Return [x, y] of the center of cell containing provided text 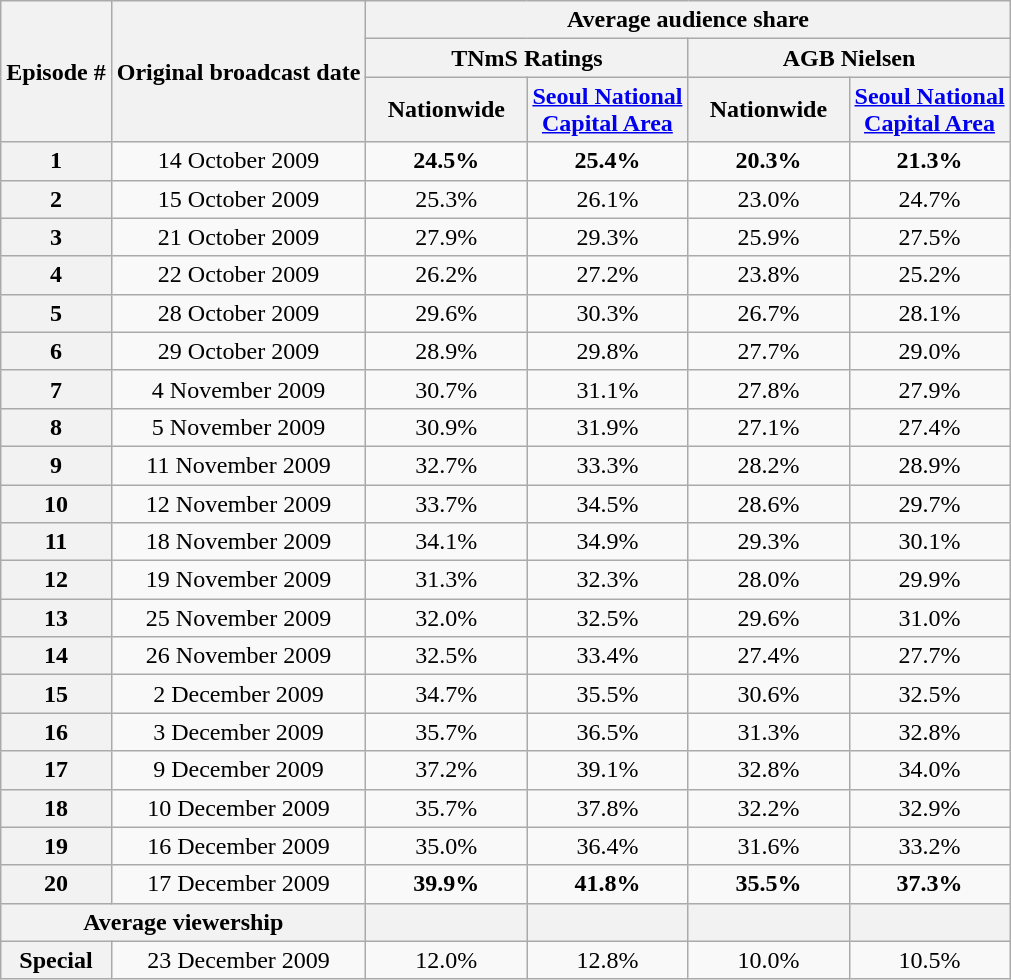
29.7% [930, 503]
26.7% [768, 313]
15 [56, 694]
14 [56, 656]
TNmS Ratings [527, 58]
29.0% [930, 351]
27.1% [768, 427]
20.3% [768, 161]
23 December 2009 [238, 960]
16 December 2009 [238, 846]
23.8% [768, 275]
33.4% [608, 656]
25.4% [608, 161]
34.7% [446, 694]
14 October 2009 [238, 161]
26.1% [608, 199]
31.1% [608, 389]
22 October 2009 [238, 275]
32.3% [608, 580]
39.1% [608, 770]
7 [56, 389]
10.5% [930, 960]
35.0% [446, 846]
32.2% [768, 808]
24.7% [930, 199]
27.5% [930, 237]
17 [56, 770]
21 October 2009 [238, 237]
9 [56, 465]
25 November 2009 [238, 618]
5 November 2009 [238, 427]
28.6% [768, 503]
32.7% [446, 465]
15 October 2009 [238, 199]
27.2% [608, 275]
23.0% [768, 199]
39.9% [446, 884]
3 [56, 237]
3 December 2009 [238, 732]
17 December 2009 [238, 884]
30.1% [930, 542]
25.2% [930, 275]
28.1% [930, 313]
34.9% [608, 542]
Average viewership [184, 922]
9 December 2009 [238, 770]
19 [56, 846]
28.2% [768, 465]
Episode # [56, 72]
30.9% [446, 427]
8 [56, 427]
36.5% [608, 732]
41.8% [608, 884]
30.3% [608, 313]
5 [56, 313]
30.7% [446, 389]
25.9% [768, 237]
10 [56, 503]
28.0% [768, 580]
26 November 2009 [238, 656]
33.3% [608, 465]
12 [56, 580]
26.2% [446, 275]
Original broadcast date [238, 72]
12 November 2009 [238, 503]
32.9% [930, 808]
10.0% [768, 960]
32.0% [446, 618]
29.9% [930, 580]
28 October 2009 [238, 313]
2 December 2009 [238, 694]
34.1% [446, 542]
18 [56, 808]
33.2% [930, 846]
10 December 2009 [238, 808]
25.3% [446, 199]
6 [56, 351]
2 [56, 199]
12.0% [446, 960]
37.2% [446, 770]
29 October 2009 [238, 351]
20 [56, 884]
33.7% [446, 503]
18 November 2009 [238, 542]
16 [56, 732]
27.8% [768, 389]
21.3% [930, 161]
31.0% [930, 618]
37.8% [608, 808]
30.6% [768, 694]
4 [56, 275]
AGB Nielsen [849, 58]
11 November 2009 [238, 465]
24.5% [446, 161]
Average audience share [688, 20]
31.9% [608, 427]
11 [56, 542]
31.6% [768, 846]
34.5% [608, 503]
1 [56, 161]
36.4% [608, 846]
12.8% [608, 960]
4 November 2009 [238, 389]
29.8% [608, 351]
34.0% [930, 770]
19 November 2009 [238, 580]
13 [56, 618]
Special [56, 960]
37.3% [930, 884]
